Return [X, Y] of the center of cell containing provided text 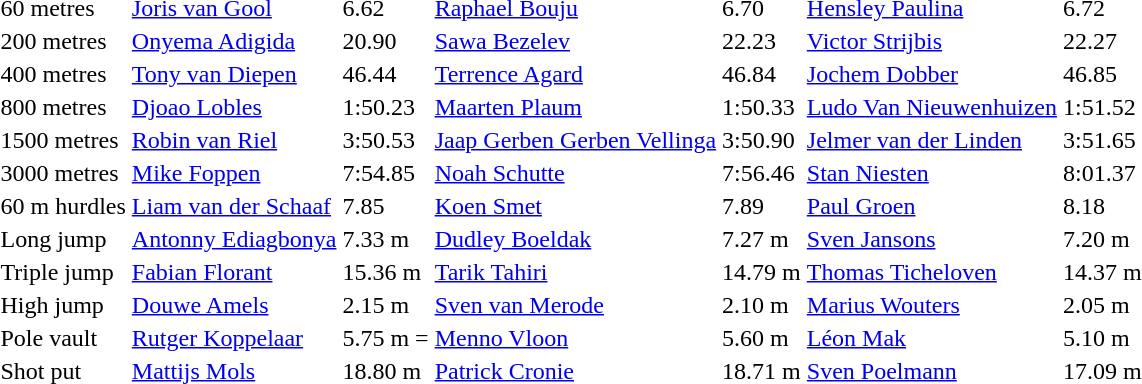
Tarik Tahiri [575, 272]
Paul Groen [932, 206]
7:56.46 [762, 173]
Sven Jansons [932, 239]
Maarten Plaum [575, 107]
Fabian Florant [234, 272]
14.79 m [762, 272]
7:54.85 [386, 173]
Mike Foppen [234, 173]
Stan Niesten [932, 173]
Antonny Ediagbonya [234, 239]
Onyema Adigida [234, 41]
Thomas Ticheloven [932, 272]
Dudley Boeldak [575, 239]
Douwe Amels [234, 305]
20.90 [386, 41]
Robin van Riel [234, 140]
46.84 [762, 74]
7.85 [386, 206]
2.15 m [386, 305]
7.27 m [762, 239]
1:50.23 [386, 107]
Victor Strijbis [932, 41]
Jelmer van der Linden [932, 140]
Jochem Dobber [932, 74]
Marius Wouters [932, 305]
3:50.90 [762, 140]
3:50.53 [386, 140]
2.10 m [762, 305]
Terrence Agard [575, 74]
22.23 [762, 41]
15.36 m [386, 272]
7.89 [762, 206]
46.44 [386, 74]
Jaap Gerben Gerben Vellinga [575, 140]
Léon Mak [932, 338]
1:50.33 [762, 107]
Noah Schutte [575, 173]
Sven van Merode [575, 305]
Liam van der Schaaf [234, 206]
5.60 m [762, 338]
Djoao Lobles [234, 107]
Rutger Koppelaar [234, 338]
Sawa Bezelev [575, 41]
Tony van Diepen [234, 74]
5.75 m = [386, 338]
Koen Smet [575, 206]
Menno Vloon [575, 338]
7.33 m [386, 239]
Ludo Van Nieuwenhuizen [932, 107]
